Detect which cell encompasses the target text, then output its [X, Y] center coordinate. 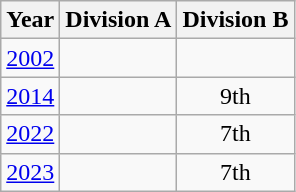
Division A [118, 20]
Year [30, 20]
2023 [30, 172]
2022 [30, 134]
2014 [30, 96]
Division B [236, 20]
2002 [30, 58]
9th [236, 96]
